Determine the [X, Y] coordinate at the center of the cell enclosing the given text.  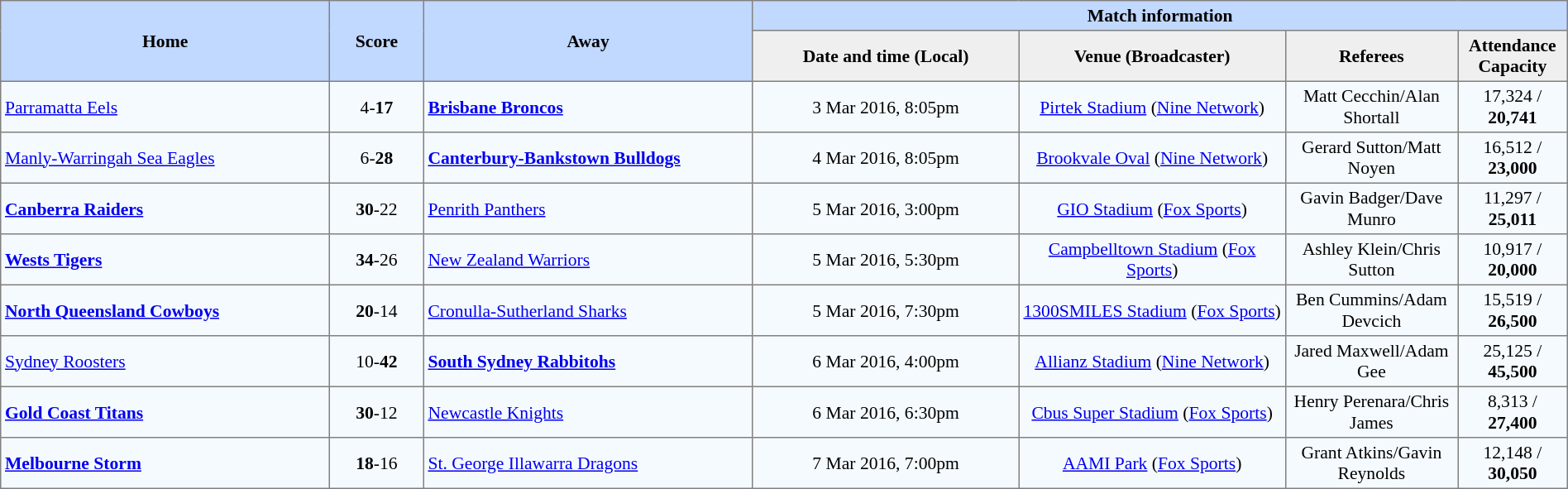
Referees [1371, 56]
Cronulla-Sutherland Sharks [588, 310]
Canberra Raiders [165, 209]
15,519 / 26,500 [1513, 310]
30-12 [377, 412]
6-28 [377, 158]
Wests Tigers [165, 260]
Manly-Warringah Sea Eagles [165, 158]
17,324 / 20,741 [1513, 107]
10-42 [377, 362]
16,512 / 23,000 [1513, 158]
4 Mar 2016, 8:05pm [886, 158]
Away [588, 41]
34-26 [377, 260]
6 Mar 2016, 6:30pm [886, 412]
Jared Maxwell/Adam Gee [1371, 362]
Penrith Panthers [588, 209]
Matt Cecchin/Alan Shortall [1371, 107]
Henry Perenara/Chris James [1371, 412]
AAMI Park (Fox Sports) [1152, 463]
Score [377, 41]
St. George Illawarra Dragons [588, 463]
Home [165, 41]
Campbelltown Stadium (Fox Sports) [1152, 260]
25,125 / 45,500 [1513, 362]
Gerard Sutton/Matt Noyen [1371, 158]
4-17 [377, 107]
Ashley Klein/Chris Sutton [1371, 260]
Match information [1159, 16]
5 Mar 2016, 7:30pm [886, 310]
Melbourne Storm [165, 463]
South Sydney Rabbitohs [588, 362]
New Zealand Warriors [588, 260]
3 Mar 2016, 8:05pm [886, 107]
5 Mar 2016, 3:00pm [886, 209]
Attendance Capacity [1513, 56]
Venue (Broadcaster) [1152, 56]
Date and time (Local) [886, 56]
20-14 [377, 310]
GIO Stadium (Fox Sports) [1152, 209]
Brisbane Broncos [588, 107]
Cbus Super Stadium (Fox Sports) [1152, 412]
Gavin Badger/Dave Munro [1371, 209]
Allianz Stadium (Nine Network) [1152, 362]
30-22 [377, 209]
Newcastle Knights [588, 412]
Parramatta Eels [165, 107]
Sydney Roosters [165, 362]
Grant Atkins/Gavin Reynolds [1371, 463]
Canterbury-Bankstown Bulldogs [588, 158]
Pirtek Stadium (Nine Network) [1152, 107]
8,313 / 27,400 [1513, 412]
7 Mar 2016, 7:00pm [886, 463]
18-16 [377, 463]
Brookvale Oval (Nine Network) [1152, 158]
10,917 / 20,000 [1513, 260]
5 Mar 2016, 5:30pm [886, 260]
11,297 / 25,011 [1513, 209]
Ben Cummins/Adam Devcich [1371, 310]
6 Mar 2016, 4:00pm [886, 362]
North Queensland Cowboys [165, 310]
12,148 / 30,050 [1513, 463]
Gold Coast Titans [165, 412]
1300SMILES Stadium (Fox Sports) [1152, 310]
